Scan for the cell matching the given text and deliver its (X, Y) coordinate at center. 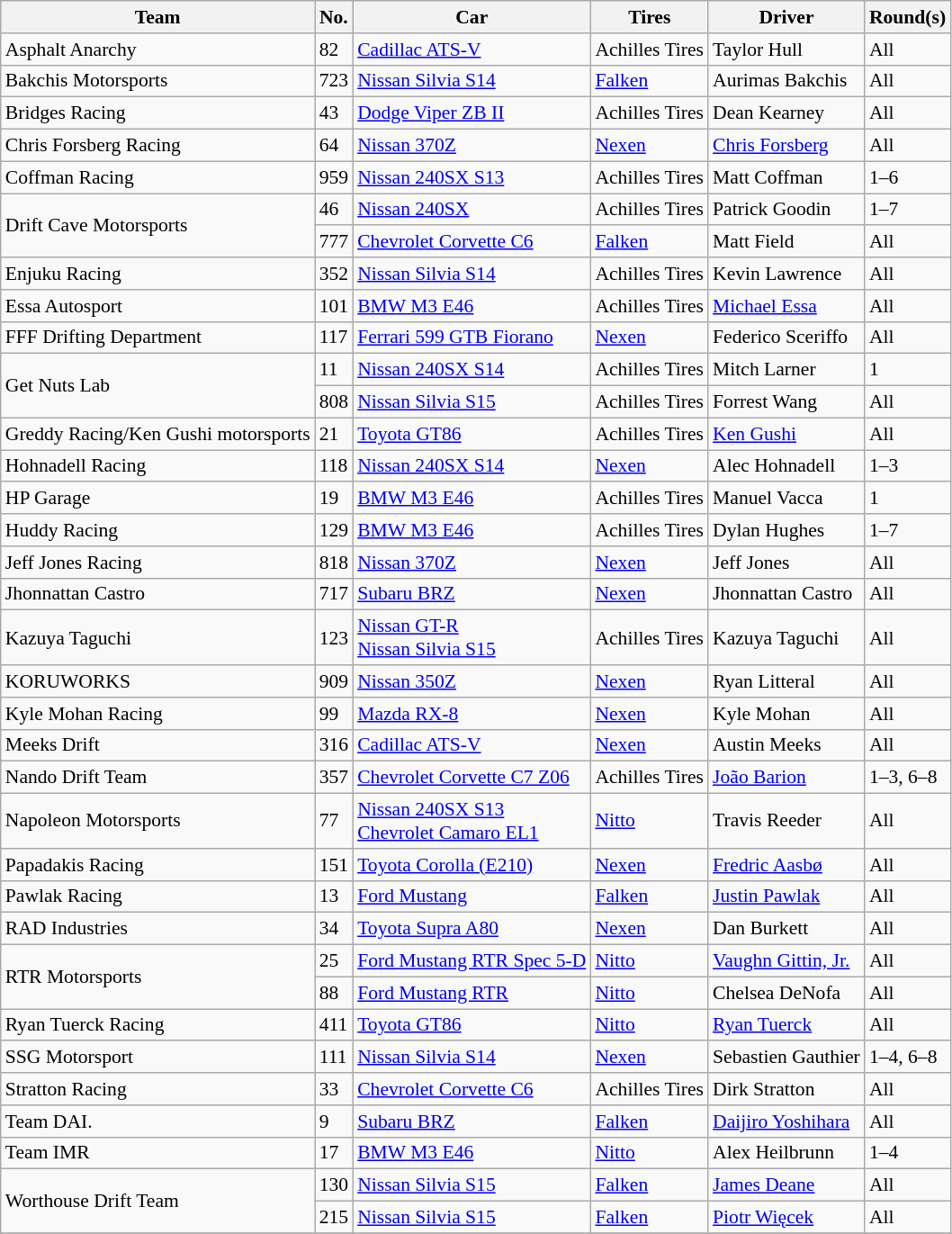
808 (335, 402)
33 (335, 1089)
19 (335, 499)
Tires (650, 17)
411 (335, 1025)
Ken Gushi (786, 434)
Dean Kearney (786, 113)
130 (335, 1185)
Travis Reeder (786, 821)
129 (335, 530)
Ryan Tuerck (786, 1025)
316 (335, 745)
Worthouse Drift Team (158, 1201)
21 (335, 434)
723 (335, 81)
James Deane (786, 1185)
Kevin Lawrence (786, 274)
KORUWORKS (158, 681)
Round(s) (907, 17)
Nissan GT-RNissan Silvia S15 (472, 637)
777 (335, 242)
25 (335, 961)
Dan Burkett (786, 929)
Mitch Larner (786, 370)
Ryan Tuerck Racing (158, 1025)
1–6 (907, 177)
Piotr Więcek (786, 1218)
1–3, 6–8 (907, 778)
Sebastien Gauthier (786, 1058)
João Barion (786, 778)
Greddy Racing/Ken Gushi motorsports (158, 434)
Papadakis Racing (158, 865)
1–3 (907, 466)
Nissan 350Z (472, 681)
Team (158, 17)
101 (335, 306)
Daijiro Yoshihara (786, 1121)
Alex Heilbrunn (786, 1153)
Hohnadell Racing (158, 466)
SSG Motorsport (158, 1058)
Meeks Drift (158, 745)
Austin Meeks (786, 745)
Vaughn Gittin, Jr. (786, 961)
11 (335, 370)
Michael Essa (786, 306)
13 (335, 896)
117 (335, 338)
Ryan Litteral (786, 681)
Justin Pawlak (786, 896)
RAD Industries (158, 929)
Driver (786, 17)
151 (335, 865)
215 (335, 1218)
Fredric Aasbø (786, 865)
352 (335, 274)
Drift Cave Motorsports (158, 225)
1–4 (907, 1153)
Nissan 240SX S13Chevrolet Camaro EL1 (472, 821)
99 (335, 714)
88 (335, 993)
Patrick Goodin (786, 210)
Jeff Jones (786, 563)
34 (335, 929)
Dylan Hughes (786, 530)
RTR Motorsports (158, 977)
17 (335, 1153)
HP Garage (158, 499)
No. (335, 17)
Team IMR (158, 1153)
717 (335, 594)
Car (472, 17)
Enjuku Racing (158, 274)
118 (335, 466)
Nissan 240SX S13 (472, 177)
Forrest Wang (786, 402)
357 (335, 778)
Team DAI. (158, 1121)
Dodge Viper ZB II (472, 113)
Stratton Racing (158, 1089)
Bridges Racing (158, 113)
Matt Field (786, 242)
Ford Mustang (472, 896)
FFF Drifting Department (158, 338)
Ford Mustang RTR Spec 5-D (472, 961)
Manuel Vacca (786, 499)
123 (335, 637)
Chelsea DeNofa (786, 993)
111 (335, 1058)
Chris Forsberg Racing (158, 146)
818 (335, 563)
Pawlak Racing (158, 896)
43 (335, 113)
909 (335, 681)
Napoleon Motorsports (158, 821)
959 (335, 177)
46 (335, 210)
Get Nuts Lab (158, 385)
Nando Drift Team (158, 778)
Jeff Jones Racing (158, 563)
Ford Mustang RTR (472, 993)
Toyota Supra A80 (472, 929)
Asphalt Anarchy (158, 50)
64 (335, 146)
Kyle Mohan Racing (158, 714)
1–4, 6–8 (907, 1058)
Mazda RX-8 (472, 714)
Toyota Corolla (E210) (472, 865)
Chevrolet Corvette C7 Z06 (472, 778)
Matt Coffman (786, 177)
Nissan 240SX (472, 210)
82 (335, 50)
Ferrari 599 GTB Fiorano (472, 338)
Bakchis Motorsports (158, 81)
Kyle Mohan (786, 714)
Federico Sceriffo (786, 338)
Huddy Racing (158, 530)
Taylor Hull (786, 50)
Dirk Stratton (786, 1089)
Coffman Racing (158, 177)
77 (335, 821)
Essa Autosport (158, 306)
9 (335, 1121)
Alec Hohnadell (786, 466)
Chris Forsberg (786, 146)
Aurimas Bakchis (786, 81)
